Identify which cell holds the provided text, then report its [x, y] central coordinate. 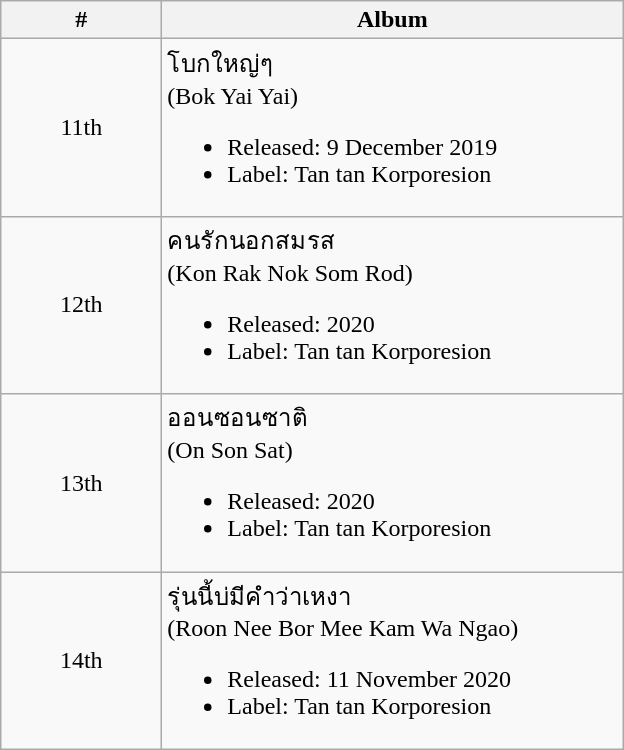
# [82, 20]
รุ่นนี้บ่มีคำว่าเหงา(Roon Nee Bor Mee Kam Wa Ngao)Released: 11 November 2020Label: Tan tan Korporesion [392, 661]
Album [392, 20]
14th [82, 661]
โบกใหญ่ๆ(Bok Yai Yai)Released: 9 December 2019Label: Tan tan Korporesion [392, 128]
คนรักนอกสมรส(Kon Rak Nok Som Rod)Released: 2020Label: Tan tan Korporesion [392, 305]
ออนซอนซาติ(On Son Sat)Released: 2020Label: Tan tan Korporesion [392, 483]
11th [82, 128]
13th [82, 483]
12th [82, 305]
